Scan for the cell matching the given text and deliver its [X, Y] coordinate at center. 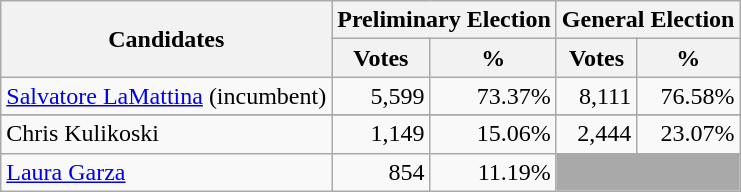
854 [381, 172]
23.07% [688, 134]
Preliminary Election [444, 20]
5,599 [381, 96]
1,149 [381, 134]
11.19% [493, 172]
Chris Kulikoski [166, 134]
2,444 [596, 134]
15.06% [493, 134]
Laura Garza [166, 172]
76.58% [688, 96]
73.37% [493, 96]
General Election [648, 20]
Candidates [166, 39]
8,111 [596, 96]
Salvatore LaMattina (incumbent) [166, 96]
